Scan for the cell matching the given text and deliver its [x, y] coordinate at center. 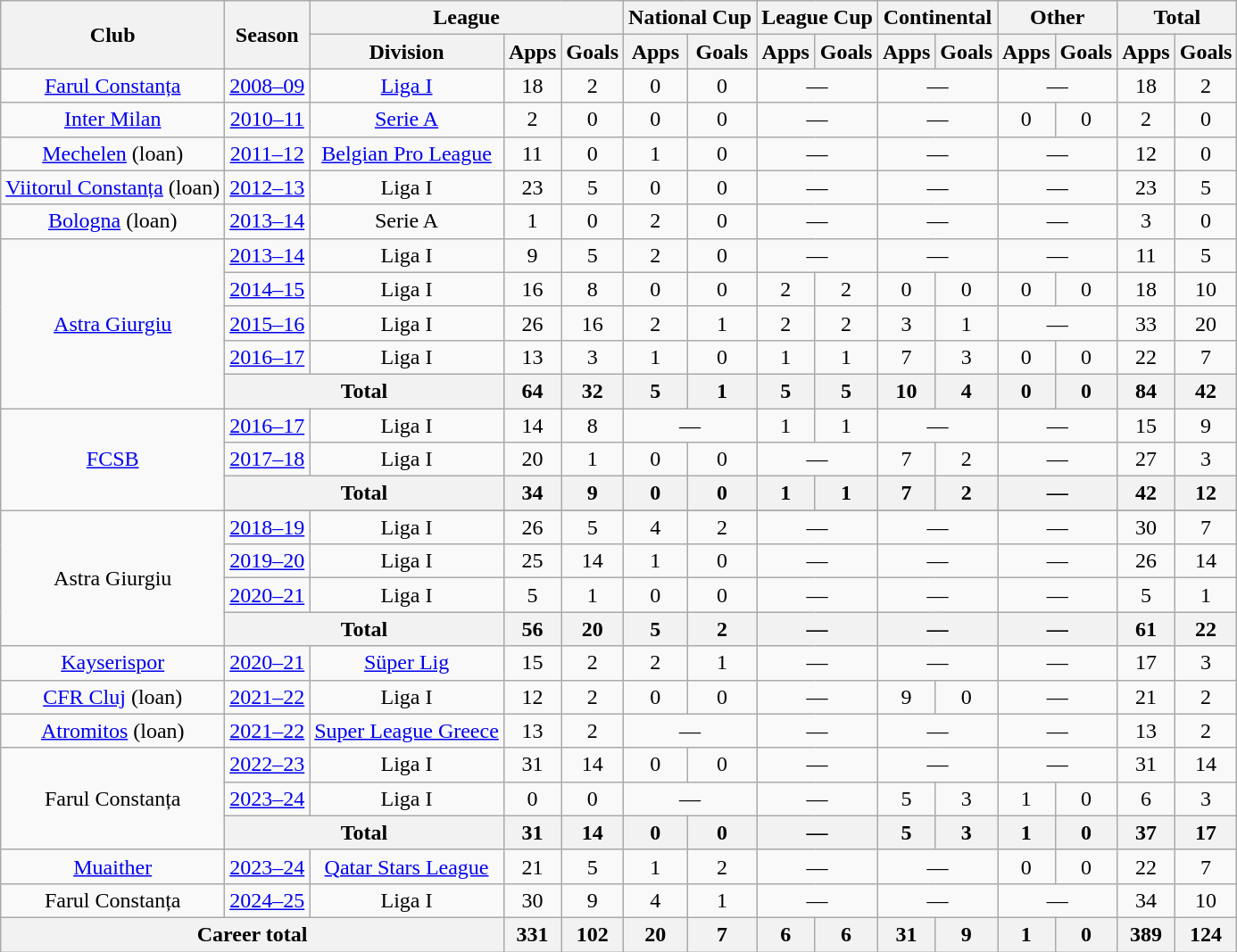
Continental [937, 18]
2014–15 [268, 289]
Qatar Stars League [407, 866]
2015–16 [268, 323]
2012–13 [268, 187]
2022–23 [268, 765]
37 [1146, 832]
Muaither [112, 866]
2024–25 [268, 900]
Career total [253, 934]
Inter Milan [112, 120]
32 [593, 391]
League [467, 18]
2018–19 [268, 527]
Other [1058, 18]
2017–18 [268, 459]
Division [407, 52]
64 [532, 391]
84 [1146, 391]
Super League Greece [407, 731]
CFR Cluj (loan) [112, 697]
61 [1146, 629]
56 [532, 629]
Mechelen (loan) [112, 153]
124 [1206, 934]
33 [1146, 323]
25 [532, 561]
Bologna (loan) [112, 221]
331 [532, 934]
389 [1146, 934]
Atromitos (loan) [112, 731]
Season [268, 35]
Kayserispor [112, 663]
102 [593, 934]
Süper Lig [407, 663]
2019–20 [268, 561]
2011–12 [268, 153]
Club [112, 35]
2010–11 [268, 120]
Belgian Pro League [407, 153]
Viitorul Constanța (loan) [112, 187]
27 [1146, 459]
National Cup [691, 18]
FCSB [112, 459]
2008–09 [268, 86]
League Cup [818, 18]
